Search for the cell housing the specified text and yield its (x, y) center coordinate. 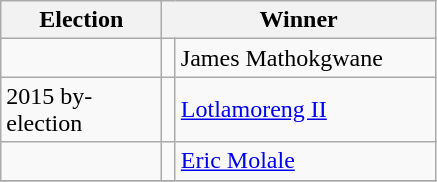
Election (82, 20)
Lotlamoreng II (305, 110)
Eric Molale (305, 161)
James Mathokgwane (305, 58)
Winner (299, 20)
2015 by-election (82, 110)
